Pinpoint the cell where the given text exists, returning its [x, y] midpoint coordinate. 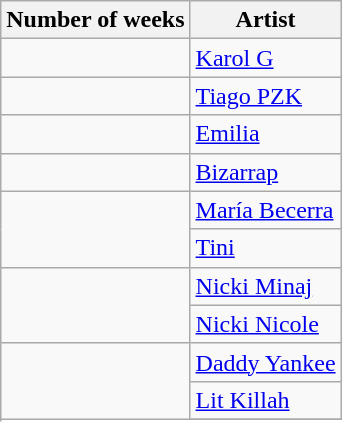
Karol G [266, 58]
Tini [266, 248]
Nicki Nicole [266, 324]
Number of weeks [96, 20]
Nicki Minaj [266, 286]
Emilia [266, 134]
Bizarrap [266, 172]
Lit Killah [266, 400]
María Becerra [266, 210]
Artist [266, 20]
Tiago PZK [266, 96]
Daddy Yankee [266, 362]
